Pinpoint the cell where the given text exists, returning its (X, Y) midpoint coordinate. 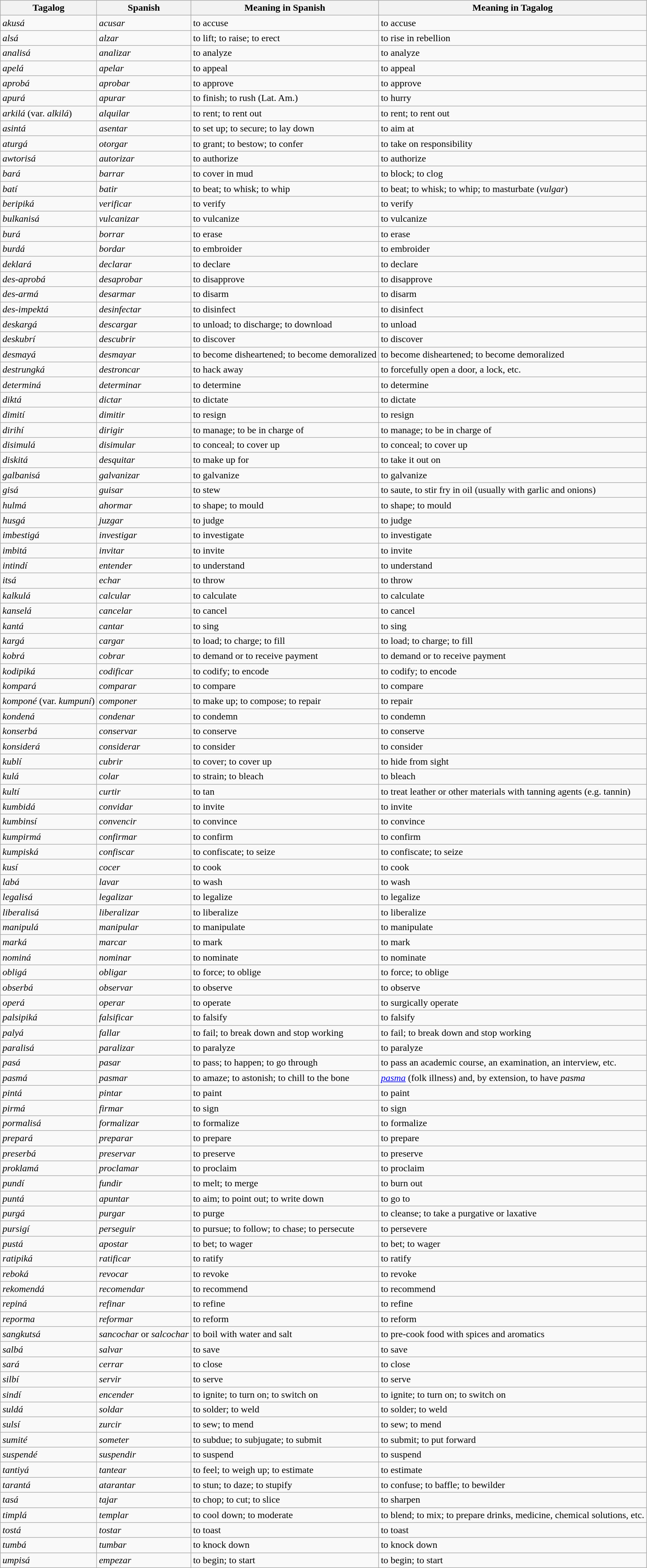
to take on responsibility (512, 143)
diskitá (49, 460)
rekomendá (49, 1289)
kumbidá (49, 807)
to estimate (512, 1470)
encender (144, 1394)
to hide from sight (512, 761)
to confuse; to baffle; to bewilder (512, 1485)
to unload; to discharge; to download (285, 324)
conservar (144, 731)
desquitar (144, 460)
reboká (49, 1274)
intindí (49, 565)
barrar (144, 173)
to saute, to stir fry in oil (usually with garlic and onions) (512, 490)
convidar (144, 807)
dictar (144, 400)
perseguir (144, 1229)
bará (49, 173)
paralizar (144, 1048)
labá (49, 882)
servir (144, 1379)
marcar (144, 942)
imbitá (49, 550)
to lift; to raise; to erect (285, 38)
colar (144, 776)
to sharpen (512, 1500)
desaprobar (144, 279)
Spanish (144, 8)
silbí (49, 1379)
to finish; to rush (Lat. Am.) (285, 98)
kumbinsí (49, 822)
suspendir (144, 1455)
revocar (144, 1274)
apelá (49, 68)
kondená (49, 716)
lavar (144, 882)
fundir (144, 1184)
considerar (144, 746)
formalizar (144, 1123)
nominar (144, 957)
cancelar (144, 611)
investigar (144, 535)
to bleach (512, 776)
galvanizar (144, 475)
condenar (144, 716)
to subdue; to subjugate; to submit (285, 1440)
to treat leather or other materials with tanning agents (e.g. tannin) (512, 792)
cargar (144, 641)
alsá (49, 38)
declarar (144, 264)
liberalizar (144, 912)
kumpirmá (49, 837)
tostá (49, 1530)
pintar (144, 1093)
to rise in rebellion (512, 38)
to cover; to cover up (285, 761)
umpisá (49, 1560)
analizar (144, 53)
pasmar (144, 1078)
proklamá (49, 1168)
proclamar (144, 1168)
someter (144, 1440)
disimulá (49, 445)
pirmá (49, 1108)
paralisá (49, 1048)
timplá (49, 1515)
purgar (144, 1214)
galbanisá (49, 475)
pormalisá (49, 1123)
sangkutsá (49, 1334)
ahormar (144, 505)
soldar (144, 1410)
to aim; to point out; to write down (285, 1199)
confirmar (144, 837)
kusí (49, 867)
to go to (512, 1199)
desmayá (49, 354)
autorizar (144, 158)
deskargá (49, 324)
to make up; to compose; to repair (285, 701)
determinar (144, 384)
sancochar or salcochar (144, 1334)
confiscar (144, 852)
palyá (49, 1033)
preservar (144, 1153)
to beat; to whisk; to whip; to masturbate (vulgar) (512, 189)
kompará (49, 686)
preserbá (49, 1153)
analisá (49, 53)
sumité (49, 1440)
to repair (512, 701)
alzar (144, 38)
tostar (144, 1530)
dirigir (144, 430)
asentar (144, 128)
to surgically operate (512, 1003)
legalisá (49, 897)
burá (49, 234)
juzgar (144, 520)
kumpiská (49, 852)
reporma (49, 1319)
to blend; to mix; to prepare drinks, medicine, chemical solutions, etc. (512, 1515)
componer (144, 701)
to pre-cook food with spices and aromatics (512, 1334)
dimití (49, 415)
pundí (49, 1184)
beripiká (49, 204)
tajar (144, 1500)
to cool down; to moderate (285, 1515)
des-armá (49, 294)
dimitir (144, 415)
invitar (144, 550)
prepará (49, 1138)
to melt; to merge (285, 1184)
entender (144, 565)
cobrar (144, 656)
to make up for (285, 460)
sindí (49, 1394)
refinar (144, 1304)
borrar (144, 234)
to pass an academic course, an examination, an interview, etc. (512, 1063)
husgá (49, 520)
des-impektá (49, 309)
apostar (144, 1244)
suldá (49, 1410)
obserbá (49, 988)
pasmá (49, 1078)
komponé (var. kumpuní) (49, 701)
dirihí (49, 430)
kobrá (49, 656)
salbá (49, 1349)
obligá (49, 972)
gisá (49, 490)
zurcir (144, 1425)
ratificar (144, 1259)
cocer (144, 867)
aprobá (49, 83)
purgá (49, 1214)
firmar (144, 1108)
falsificar (144, 1018)
legalizar (144, 897)
to burn out (512, 1184)
to block; to clog (512, 173)
konserbá (49, 731)
to purge (285, 1214)
templar (144, 1515)
guisar (144, 490)
pintá (49, 1093)
to boil with water and salt (285, 1334)
itsá (49, 580)
to hurry (512, 98)
desarmar (144, 294)
nominá (49, 957)
determiná (49, 384)
desinfectar (144, 309)
preparar (144, 1138)
tasá (49, 1500)
empezar (144, 1560)
to grant; to bestow; to confer (285, 143)
kodipiká (49, 671)
deskubrí (49, 339)
descubrir (144, 339)
operá (49, 1003)
codificar (144, 671)
ratipiká (49, 1259)
Meaning in Spanish (285, 8)
to pass; to happen; to go through (285, 1063)
otorgar (144, 143)
to feel; to weigh up; to estimate (285, 1470)
descargar (144, 324)
to cleanse; to take a purgative or laxative (512, 1214)
tumbá (49, 1545)
to amaze; to astonish; to chill to the bone (285, 1078)
salvar (144, 1349)
bordar (144, 249)
obligar (144, 972)
atarantar (144, 1485)
suspendé (49, 1455)
to chop; to cut; to slice (285, 1500)
akusá (49, 23)
hulmá (49, 505)
acusar (144, 23)
kalkulá (49, 596)
kublí (49, 761)
apelar (144, 68)
sulsí (49, 1425)
asintá (49, 128)
pasar (144, 1063)
tantiyá (49, 1470)
manipulá (49, 927)
to stew (285, 490)
disimular (144, 445)
puntá (49, 1199)
konsiderá (49, 746)
to set up; to secure; to lay down (285, 128)
sará (49, 1364)
recomendar (144, 1289)
verificar (144, 204)
palsipiká (49, 1018)
tumbar (144, 1545)
to persevere (512, 1229)
destroncar (144, 369)
marká (49, 942)
observar (144, 988)
Meaning in Tagalog (512, 8)
pursigí (49, 1229)
pustá (49, 1244)
calcular (144, 596)
cerrar (144, 1364)
reformar (144, 1319)
cubrir (144, 761)
deklará (49, 264)
to forcefully open a door, a lock, etc. (512, 369)
to pursue; to follow; to chase; to persecute (285, 1229)
apurar (144, 98)
tantear (144, 1470)
desmayar (144, 354)
to tan (285, 792)
to stun; to daze; to stupify (285, 1485)
kulá (49, 776)
imbestigá (49, 535)
kargá (49, 641)
curtir (144, 792)
aprobar (144, 83)
liberalisá (49, 912)
awtorisá (49, 158)
to cover in mud (285, 173)
to submit; to put forward (512, 1440)
to beat; to whisk; to whip (285, 189)
pasma (folk illness) and, by extension, to have pasma (512, 1078)
tarantá (49, 1485)
repiná (49, 1304)
manipular (144, 927)
destrungká (49, 369)
batí (49, 189)
to take it out on (512, 460)
diktá (49, 400)
batir (144, 189)
fallar (144, 1033)
pasá (49, 1063)
burdá (49, 249)
comparar (144, 686)
to operate (285, 1003)
vulcanizar (144, 219)
to aim at (512, 128)
apuntar (144, 1199)
convencir (144, 822)
arkilá (var. alkilá) (49, 113)
echar (144, 580)
des-aprobá (49, 279)
apurá (49, 98)
kanselá (49, 611)
aturgá (49, 143)
to strain; to bleach (285, 776)
bulkanisá (49, 219)
alquilar (144, 113)
kultí (49, 792)
to hack away (285, 369)
kantá (49, 626)
operar (144, 1003)
cantar (144, 626)
Tagalog (49, 8)
to unload (512, 324)
